For the text-containing cell, return its midpoint in [X, Y] coordinate format. 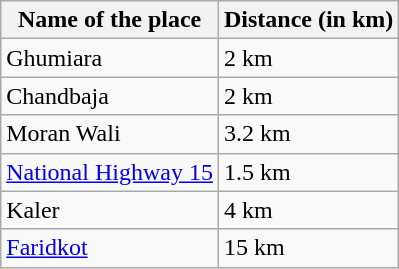
Chandbaja [110, 96]
Faridkot [110, 248]
National Highway 15 [110, 172]
15 km [308, 248]
1.5 km [308, 172]
Name of the place [110, 20]
Ghumiara [110, 58]
3.2 km [308, 134]
Distance (in km) [308, 20]
Moran Wali [110, 134]
Kaler [110, 210]
4 km [308, 210]
